Return [X, Y] of the center of cell containing provided text 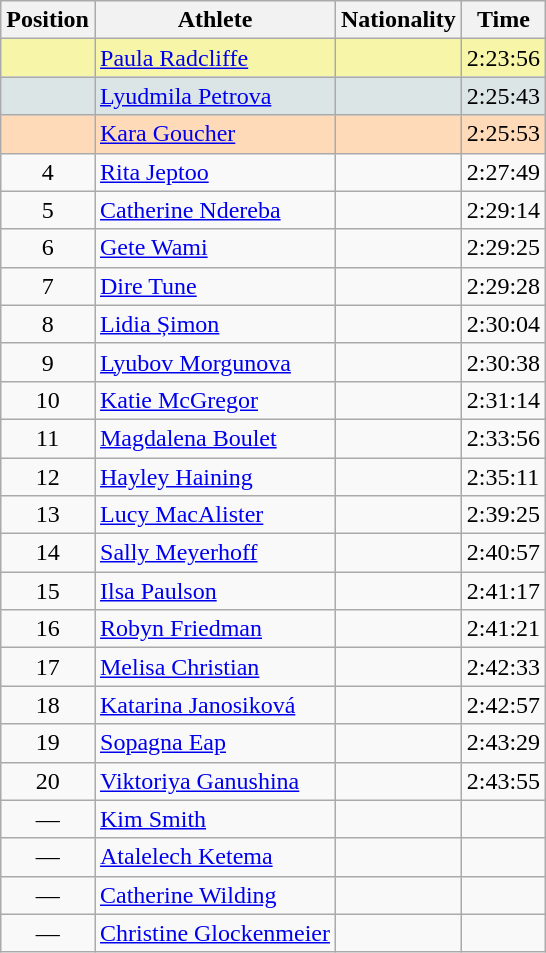
2:41:17 [503, 591]
Atalelech Ketema [214, 857]
Katie McGregor [214, 400]
2:29:25 [503, 248]
2:30:38 [503, 362]
Catherine Wilding [214, 895]
16 [48, 629]
2:29:28 [503, 286]
7 [48, 286]
Christine Glockenmeier [214, 933]
17 [48, 667]
20 [48, 781]
2:23:56 [503, 58]
10 [48, 400]
Sopagna Eap [214, 743]
2:41:21 [503, 629]
6 [48, 248]
Ilsa Paulson [214, 591]
11 [48, 438]
5 [48, 210]
Catherine Ndereba [214, 210]
2:25:43 [503, 96]
Lucy MacAlister [214, 515]
2:25:53 [503, 134]
12 [48, 477]
Hayley Haining [214, 477]
Time [503, 20]
2:35:11 [503, 477]
2:31:14 [503, 400]
Athlete [214, 20]
Magdalena Boulet [214, 438]
Kara Goucher [214, 134]
2:42:33 [503, 667]
15 [48, 591]
2:33:56 [503, 438]
Robyn Friedman [214, 629]
Lyudmila Petrova [214, 96]
2:43:55 [503, 781]
Position [48, 20]
2:40:57 [503, 553]
2:43:29 [503, 743]
Sally Meyerhoff [214, 553]
Lyubov Morgunova [214, 362]
2:27:49 [503, 172]
Viktoriya Ganushina [214, 781]
13 [48, 515]
9 [48, 362]
2:42:57 [503, 705]
Katarina Janosiková [214, 705]
Melisa Christian [214, 667]
Rita Jeptoo [214, 172]
2:39:25 [503, 515]
14 [48, 553]
2:30:04 [503, 324]
19 [48, 743]
18 [48, 705]
2:29:14 [503, 210]
Kim Smith [214, 819]
Gete Wami [214, 248]
4 [48, 172]
8 [48, 324]
Lidia Șimon [214, 324]
Nationality [399, 20]
Paula Radcliffe [214, 58]
Dire Tune [214, 286]
